Pinpoint the cell where the given text exists, returning its (x, y) midpoint coordinate. 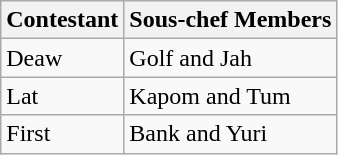
First (62, 134)
Kapom and Tum (230, 96)
Sous-chef Members (230, 20)
Lat (62, 96)
Contestant (62, 20)
Bank and Yuri (230, 134)
Golf and Jah (230, 58)
Deaw (62, 58)
